Locate the cell with the specified text and output its [X, Y] center coordinate. 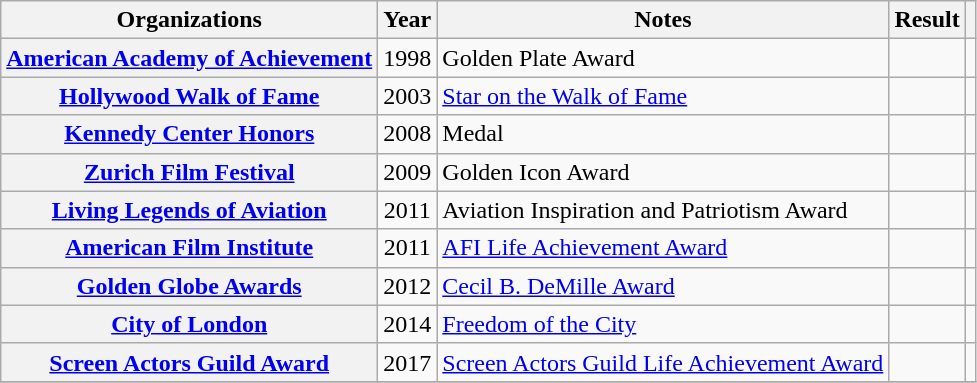
2014 [408, 324]
2008 [408, 134]
2009 [408, 172]
Aviation Inspiration and Patriotism Award [663, 210]
Screen Actors Guild Award [190, 362]
AFI Life Achievement Award [663, 248]
Year [408, 20]
Golden Plate Award [663, 58]
Hollywood Walk of Fame [190, 96]
American Film Institute [190, 248]
Star on the Walk of Fame [663, 96]
Screen Actors Guild Life Achievement Award [663, 362]
American Academy of Achievement [190, 58]
1998 [408, 58]
Kennedy Center Honors [190, 134]
Medal [663, 134]
2003 [408, 96]
2017 [408, 362]
Result [927, 20]
Notes [663, 20]
Cecil B. DeMille Award [663, 286]
2012 [408, 286]
City of London [190, 324]
Golden Globe Awards [190, 286]
Zurich Film Festival [190, 172]
Golden Icon Award [663, 172]
Freedom of the City [663, 324]
Organizations [190, 20]
Living Legends of Aviation [190, 210]
